Extract the [x, y] coordinate from the center of the cell holding the provided text.  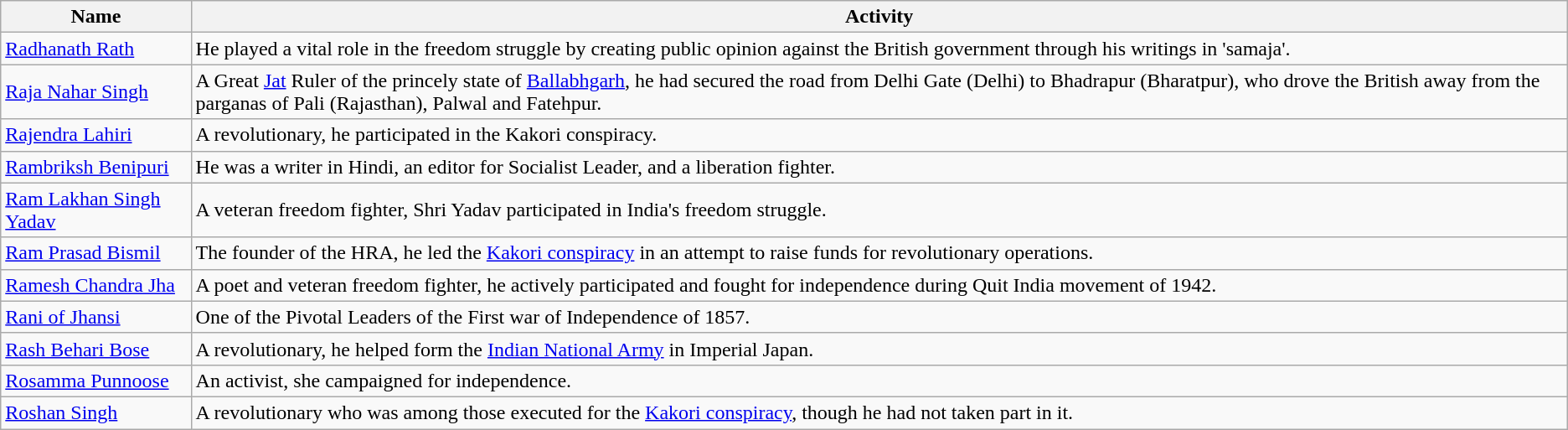
Raja Nahar Singh [95, 92]
Rambriksh Benipuri [95, 167]
Rash Behari Bose [95, 349]
Rajendra Lahiri [95, 135]
A revolutionary, he participated in the Kakori conspiracy. [879, 135]
A revolutionary who was among those executed for the Kakori conspiracy, though he had not taken part in it. [879, 412]
A revolutionary, he helped form the Indian National Army in Imperial Japan. [879, 349]
One of the Pivotal Leaders of the First war of Independence of 1857. [879, 317]
Ramesh Chandra Jha [95, 285]
He played a vital role in the freedom struggle by creating public opinion against the British government through his writings in 'samaja'. [879, 49]
Name [95, 17]
He was a writer in Hindi, an editor for Socialist Leader, and a liberation fighter. [879, 167]
Activity [879, 17]
Radhanath Rath [95, 49]
Roshan Singh [95, 412]
Rosamma Punnoose [95, 381]
A poet and veteran freedom fighter, he actively participated and fought for independence during Quit India movement of 1942. [879, 285]
Ram Lakhan Singh Yadav [95, 210]
Rani of Jhansi [95, 317]
The founder of the HRA, he led the Kakori conspiracy in an attempt to raise funds for revolutionary operations. [879, 253]
A veteran freedom fighter, Shri Yadav participated in India's freedom struggle. [879, 210]
Ram Prasad Bismil [95, 253]
An activist, she campaigned for independence. [879, 381]
